Pinpoint the cell where the given text exists, returning its (X, Y) midpoint coordinate. 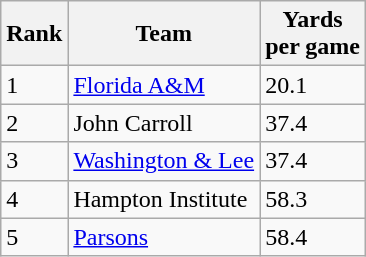
John Carroll (164, 123)
Hampton Institute (164, 199)
Florida A&M (164, 85)
1 (34, 85)
58.4 (313, 237)
58.3 (313, 199)
Parsons (164, 237)
Rank (34, 34)
Yardsper game (313, 34)
20.1 (313, 85)
5 (34, 237)
2 (34, 123)
Washington & Lee (164, 161)
Team (164, 34)
4 (34, 199)
3 (34, 161)
